Determine the [x, y] coordinate at the center of the cell enclosing the given text.  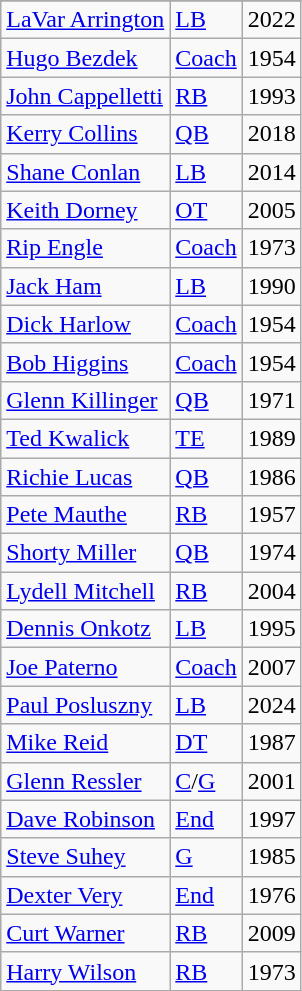
Hugo Bezdek [86, 58]
Dexter Very [86, 895]
OT [206, 210]
Steve Suhey [86, 857]
Paul Posluszny [86, 705]
Ted Kwalick [86, 438]
2005 [272, 210]
1971 [272, 400]
C/G [206, 781]
2014 [272, 172]
1976 [272, 895]
TE [206, 438]
2022 [272, 20]
Joe Paterno [86, 667]
1985 [272, 857]
Rip Engle [86, 248]
Dave Robinson [86, 819]
LaVar Arrington [86, 20]
1995 [272, 629]
1974 [272, 553]
John Cappelletti [86, 96]
Kerry Collins [86, 134]
Shane Conlan [86, 172]
2001 [272, 781]
1997 [272, 819]
1957 [272, 515]
Lydell Mitchell [86, 591]
Dick Harlow [86, 324]
Bob Higgins [86, 362]
2007 [272, 667]
Mike Reid [86, 743]
Glenn Ressler [86, 781]
1993 [272, 96]
Curt Warner [86, 933]
2018 [272, 134]
2024 [272, 705]
Glenn Killinger [86, 400]
2004 [272, 591]
Shorty Miller [86, 553]
G [206, 857]
1986 [272, 477]
1990 [272, 286]
1987 [272, 743]
Jack Ham [86, 286]
Dennis Onkotz [86, 629]
Harry Wilson [86, 971]
Keith Dorney [86, 210]
DT [206, 743]
1989 [272, 438]
2009 [272, 933]
Pete Mauthe [86, 515]
Richie Lucas [86, 477]
